For the text-containing cell, return its midpoint in [x, y] coordinate format. 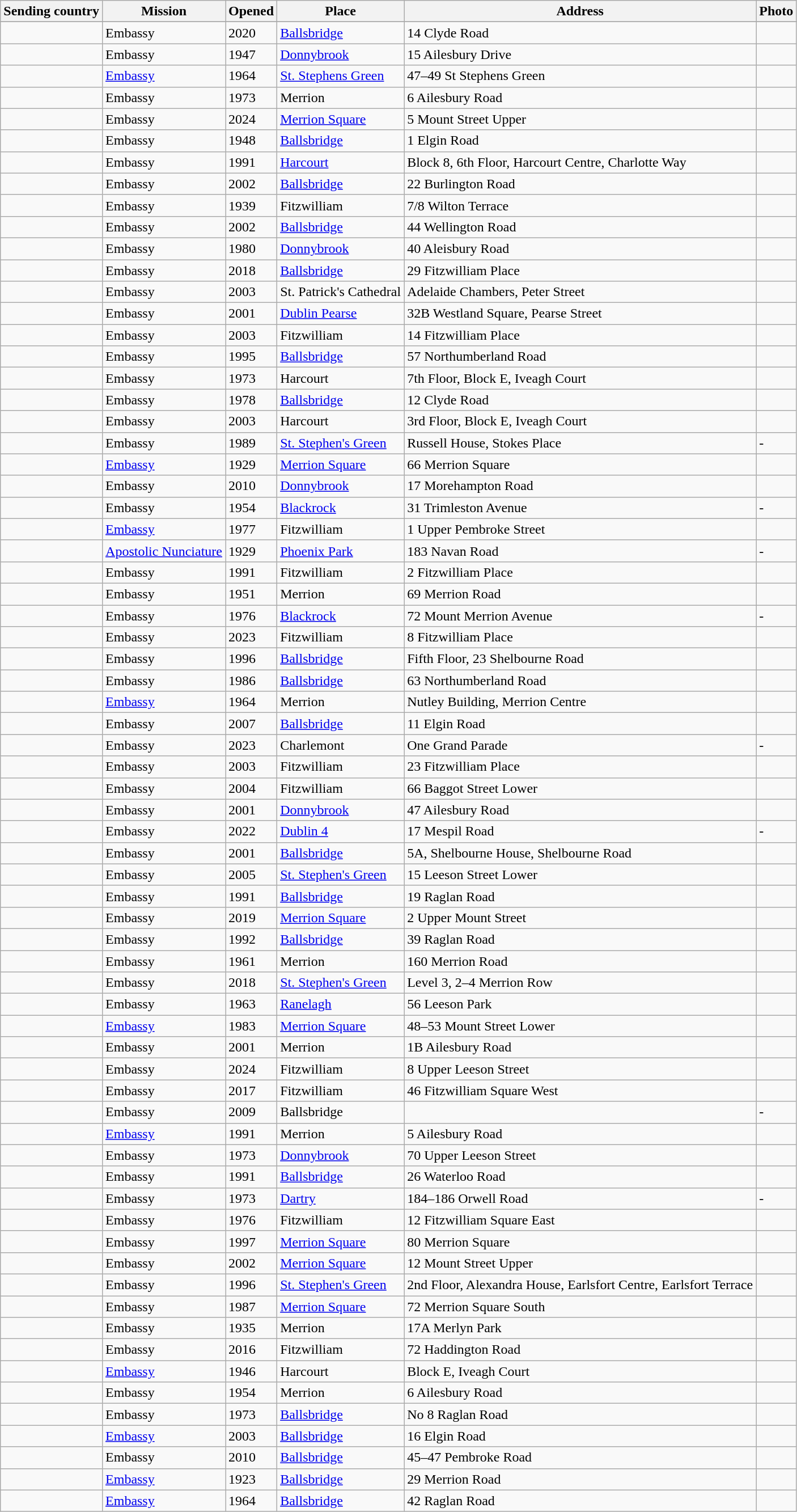
1B Ailesbury Road [580, 1048]
Level 3, 2–4 Merrion Row [580, 983]
St. Patrick's Cathedral [341, 292]
57 Northumberland Road [580, 357]
183 Navan Road [580, 551]
1987 [252, 1306]
5 Mount Street Upper [580, 119]
47 Ailesbury Road [580, 810]
26 Waterloo Road [580, 1177]
1939 [252, 205]
St. Stephens Green [341, 76]
2022 [252, 831]
Russell House, Stokes Place [580, 443]
Block E, Iveagh Court [580, 1371]
47–49 St Stephens Green [580, 76]
Address [580, 11]
66 Baggot Street Lower [580, 788]
7/8 Wilton Terrace [580, 205]
Nutley Building, Merrion Centre [580, 702]
56 Leeson Park [580, 1004]
2007 [252, 724]
160 Merrion Road [580, 961]
17 Morehampton Road [580, 486]
1948 [252, 141]
29 Fitzwilliam Place [580, 271]
Place [341, 11]
72 Haddington Road [580, 1350]
69 Merrion Road [580, 594]
32B Westland Square, Pearse Street [580, 314]
One Grand Parade [580, 745]
5A, Shelbourne House, Shelbourne Road [580, 853]
66 Merrion Square [580, 464]
1963 [252, 1004]
45–47 Pembroke Road [580, 1458]
2017 [252, 1091]
46 Fitzwilliam Square West [580, 1091]
14 Clyde Road [580, 33]
1947 [252, 54]
12 Fitzwilliam Square East [580, 1220]
16 Elgin Road [580, 1436]
44 Wellington Road [580, 227]
2009 [252, 1112]
22 Burlington Road [580, 184]
15 Ailesbury Drive [580, 54]
Photo [777, 11]
48–53 Mount Street Lower [580, 1026]
1978 [252, 400]
2019 [252, 918]
14 Fitzwilliam Place [580, 335]
1923 [252, 1479]
1961 [252, 961]
31 Trimleston Avenue [580, 508]
1983 [252, 1026]
1992 [252, 939]
Dublin 4 [341, 831]
72 Merrion Square South [580, 1306]
40 Aleisbury Road [580, 248]
2nd Floor, Alexandra House, Earlsfort Centre, Earlsfort Terrace [580, 1285]
1986 [252, 681]
1997 [252, 1241]
12 Clyde Road [580, 400]
1935 [252, 1328]
1 Upper Pembroke Street [580, 529]
Charlemont [341, 745]
1946 [252, 1371]
1989 [252, 443]
2 Fitzwilliam Place [580, 572]
Apostolic Nunciature [164, 551]
19 Raglan Road [580, 896]
7th Floor, Block E, Iveagh Court [580, 378]
Fifth Floor, 23 Shelbourne Road [580, 659]
2016 [252, 1350]
1 Elgin Road [580, 141]
1977 [252, 529]
39 Raglan Road [580, 939]
Ranelagh [341, 1004]
17A Merlyn Park [580, 1328]
Phoenix Park [341, 551]
2020 [252, 33]
Opened [252, 11]
1980 [252, 248]
No 8 Raglan Road [580, 1414]
2004 [252, 788]
11 Elgin Road [580, 724]
29 Merrion Road [580, 1479]
2 Upper Mount Street [580, 918]
42 Raglan Road [580, 1501]
2005 [252, 875]
23 Fitzwilliam Place [580, 767]
Adelaide Chambers, Peter Street [580, 292]
Dublin Pearse [341, 314]
70 Upper Leeson Street [580, 1155]
1995 [252, 357]
8 Fitzwilliam Place [580, 637]
8 Upper Leeson Street [580, 1069]
Block 8, 6th Floor, Harcourt Centre, Charlotte Way [580, 162]
3rd Floor, Block E, Iveagh Court [580, 421]
Mission [164, 11]
1951 [252, 594]
184–186 Orwell Road [580, 1198]
15 Leeson Street Lower [580, 875]
80 Merrion Square [580, 1241]
12 Mount Street Upper [580, 1263]
72 Mount Merrion Avenue [580, 615]
17 Mespil Road [580, 831]
Sending country [52, 11]
5 Ailesbury Road [580, 1134]
63 Northumberland Road [580, 681]
Dartry [341, 1198]
